Search for the cell housing the specified text and yield its [x, y] center coordinate. 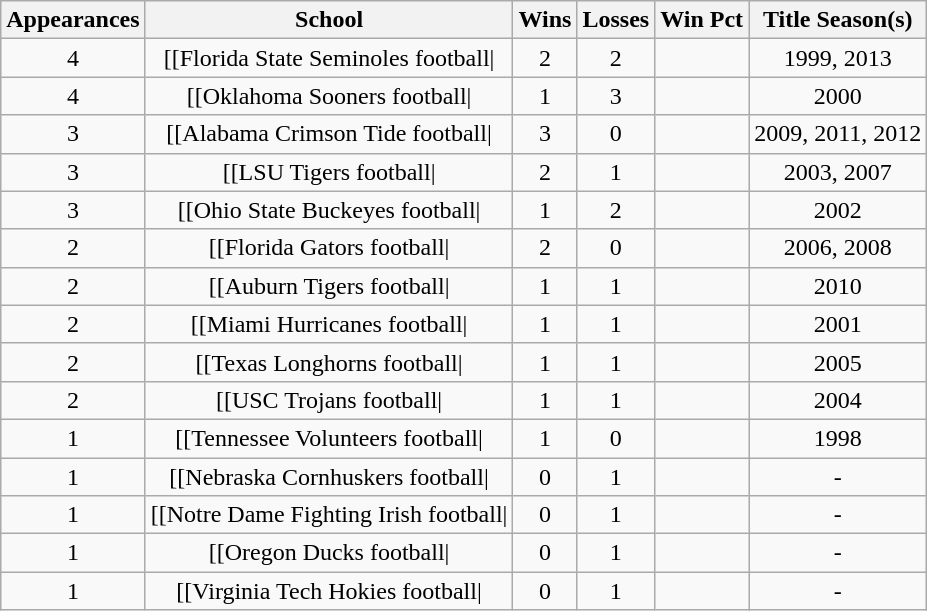
[[Texas Longhorns football| [329, 362]
[[Nebraska Cornhuskers football| [329, 477]
Wins [545, 20]
[[LSU Tigers football| [329, 172]
[[Florida Gators football| [329, 248]
[[Ohio State Buckeyes football| [329, 210]
[[Oklahoma Sooners football| [329, 96]
2003, 2007 [838, 172]
[[Virginia Tech Hokies football| [329, 591]
[[Alabama Crimson Tide football| [329, 134]
2001 [838, 324]
1999, 2013 [838, 58]
2010 [838, 286]
[[Tennessee Volunteers football| [329, 438]
2000 [838, 96]
2004 [838, 400]
Title Season(s) [838, 20]
2005 [838, 362]
1998 [838, 438]
2002 [838, 210]
[[Auburn Tigers football| [329, 286]
[[USC Trojans football| [329, 400]
[[Notre Dame Fighting Irish football| [329, 515]
Win Pct [702, 20]
[[Florida State Seminoles football| [329, 58]
2006, 2008 [838, 248]
Appearances [73, 20]
[[Miami Hurricanes football| [329, 324]
[[Oregon Ducks football| [329, 553]
2009, 2011, 2012 [838, 134]
School [329, 20]
Losses [616, 20]
